Locate the cell with the specified text and output its (X, Y) center coordinate. 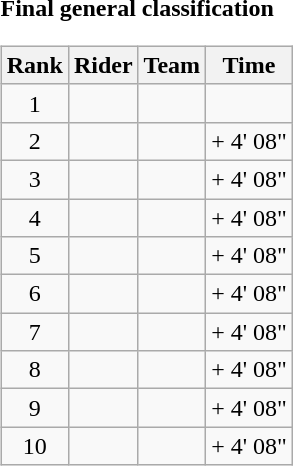
1 (34, 103)
Rider (103, 65)
6 (34, 294)
8 (34, 370)
7 (34, 332)
3 (34, 179)
Rank (34, 65)
5 (34, 256)
2 (34, 141)
4 (34, 217)
9 (34, 408)
10 (34, 446)
Time (250, 65)
Team (172, 65)
